Output the [X, Y] coordinate of the center of the cell containing the given text.  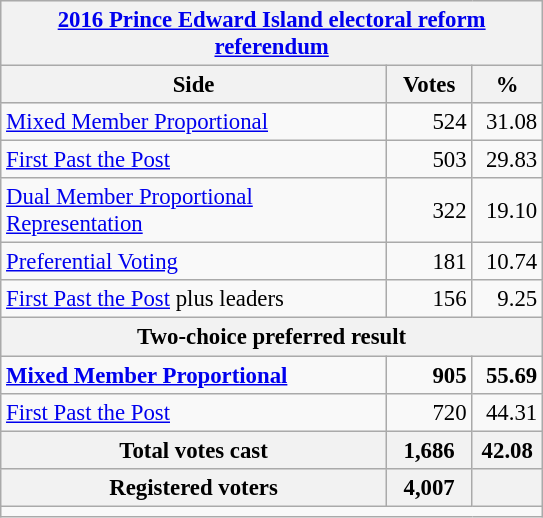
2016 Prince Edward Island electoral reform referendum [272, 34]
Side [194, 85]
31.08 [508, 122]
1,686 [429, 450]
Votes [429, 85]
First Past the Post plus leaders [194, 299]
44.31 [508, 412]
Dual Member Proportional Representation [194, 210]
524 [429, 122]
503 [429, 160]
156 [429, 299]
Two-choice preferred result [272, 337]
Preferential Voting [194, 262]
720 [429, 412]
55.69 [508, 375]
Total votes cast [194, 450]
181 [429, 262]
9.25 [508, 299]
4,007 [429, 487]
Registered voters [194, 487]
322 [429, 210]
905 [429, 375]
% [508, 85]
19.10 [508, 210]
42.08 [508, 450]
29.83 [508, 160]
10.74 [508, 262]
